Determine the [X, Y] coordinate at the center of the cell enclosing the given text.  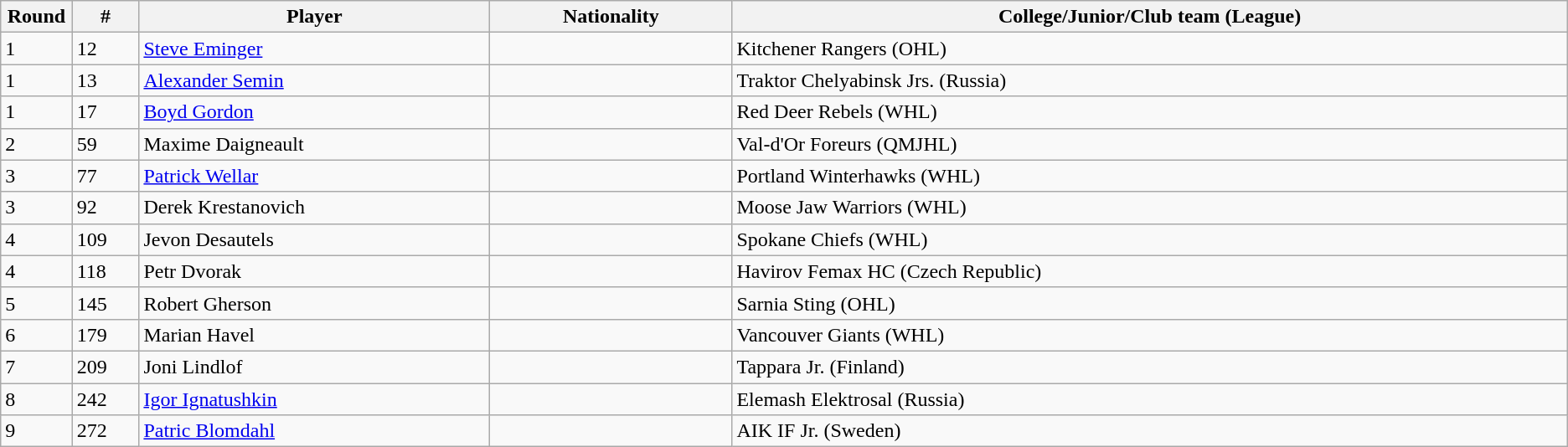
242 [106, 399]
Boyd Gordon [315, 112]
77 [106, 176]
Traktor Chelyabinsk Jrs. (Russia) [1149, 80]
Steve Eminger [315, 49]
17 [106, 112]
Nationality [611, 17]
59 [106, 144]
179 [106, 335]
Spokane Chiefs (WHL) [1149, 239]
Marian Havel [315, 335]
AIK IF Jr. (Sweden) [1149, 431]
Tappara Jr. (Finland) [1149, 367]
Kitchener Rangers (OHL) [1149, 49]
Alexander Semin [315, 80]
Moose Jaw Warriors (WHL) [1149, 208]
Robert Gherson [315, 303]
Petr Dvorak [315, 271]
8 [37, 399]
Derek Krestanovich [315, 208]
9 [37, 431]
145 [106, 303]
Jevon Desautels [315, 239]
5 [37, 303]
7 [37, 367]
Sarnia Sting (OHL) [1149, 303]
Joni Lindlof [315, 367]
13 [106, 80]
Patric Blomdahl [315, 431]
209 [106, 367]
Elemash Elektrosal (Russia) [1149, 399]
Portland Winterhawks (WHL) [1149, 176]
Patrick Wellar [315, 176]
272 [106, 431]
Player [315, 17]
Red Deer Rebels (WHL) [1149, 112]
109 [106, 239]
12 [106, 49]
Maxime Daigneault [315, 144]
Round [37, 17]
Igor Ignatushkin [315, 399]
# [106, 17]
2 [37, 144]
92 [106, 208]
College/Junior/Club team (League) [1149, 17]
Val-d'Or Foreurs (QMJHL) [1149, 144]
Vancouver Giants (WHL) [1149, 335]
Havirov Femax HC (Czech Republic) [1149, 271]
118 [106, 271]
6 [37, 335]
